Scan for the cell matching the given text and deliver its [x, y] coordinate at center. 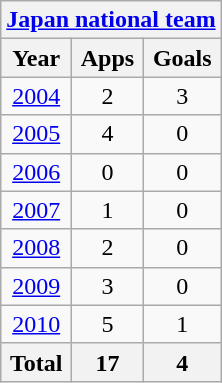
2006 [36, 172]
2007 [36, 210]
2004 [36, 96]
2009 [36, 286]
Goals [182, 58]
Year [36, 58]
17 [108, 362]
Japan national team [111, 20]
Total [36, 362]
2010 [36, 324]
2008 [36, 248]
5 [108, 324]
Apps [108, 58]
2005 [36, 134]
